Pinpoint the cell where the given text exists, returning its [x, y] midpoint coordinate. 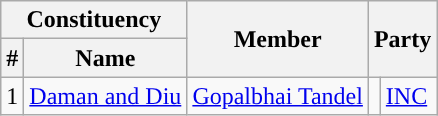
# [12, 58]
Gopalbhai Tandel [278, 96]
Constituency [94, 20]
1 [12, 96]
INC [408, 96]
Daman and Diu [106, 96]
Name [106, 58]
Party [402, 39]
Member [278, 39]
